From the cell containing the given text, extract its center point as (x, y) coordinate. 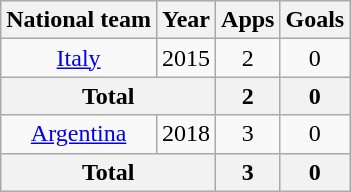
Year (186, 20)
Italy (79, 58)
Goals (315, 20)
Apps (248, 20)
2018 (186, 134)
Argentina (79, 134)
2015 (186, 58)
National team (79, 20)
